Identify which cell holds the provided text, then report its [X, Y] central coordinate. 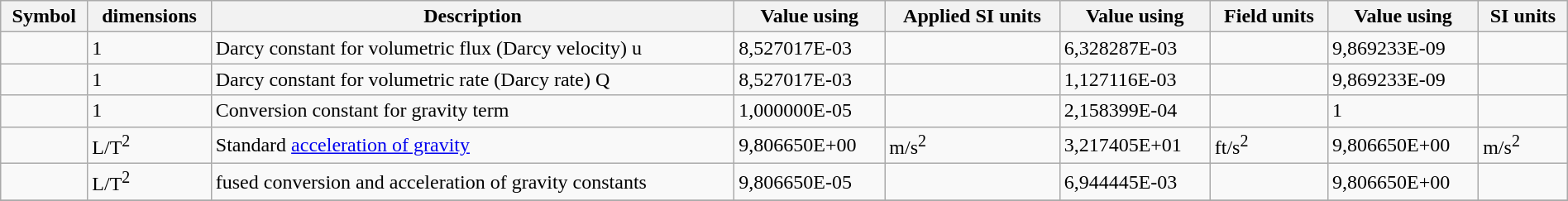
6,328287E-03 [1135, 48]
Applied SI units [973, 17]
6,944445E-03 [1135, 182]
SI units [1523, 17]
Darcy constant for volumetric flux (Darcy velocity) u [472, 48]
2,158399E-04 [1135, 111]
1,000000E-05 [810, 111]
fused conversion and acceleration of gravity constants [472, 182]
Symbol [45, 17]
Conversion constant for gravity term [472, 111]
ft/s2 [1269, 146]
dimensions [149, 17]
3,217405E+01 [1135, 146]
9,806650E-05 [810, 182]
Darcy constant for volumetric rate (Darcy rate) Q [472, 79]
Description [472, 17]
1,127116E-03 [1135, 79]
Field units [1269, 17]
Standard acceleration of gravity [472, 146]
